Locate the cell with the specified text and output its [X, Y] center coordinate. 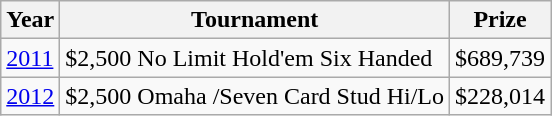
Prize [500, 20]
Year [30, 20]
$2,500 Omaha /Seven Card Stud Hi/Lo [255, 96]
$689,739 [500, 58]
2011 [30, 58]
$2,500 No Limit Hold'em Six Handed [255, 58]
2012 [30, 96]
$228,014 [500, 96]
Tournament [255, 20]
